Detect which cell encompasses the target text, then output its (x, y) center coordinate. 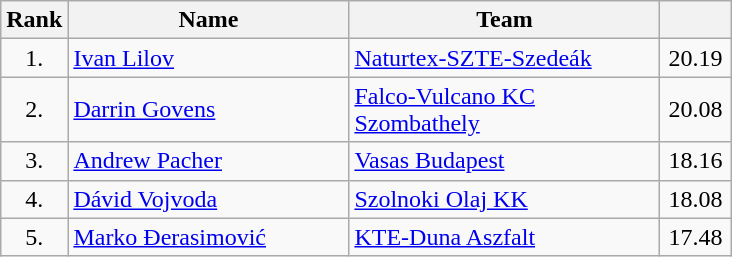
Andrew Pacher (208, 161)
18.08 (696, 199)
5. (34, 237)
Marko Đerasimović (208, 237)
1. (34, 58)
Rank (34, 20)
17.48 (696, 237)
20.08 (696, 110)
4. (34, 199)
Dávid Vojvoda (208, 199)
3. (34, 161)
Vasas Budapest (504, 161)
Falco-Vulcano KC Szombathely (504, 110)
Darrin Govens (208, 110)
KTE-Duna Aszfalt (504, 237)
Szolnoki Olaj KK (504, 199)
Ivan Lilov (208, 58)
18.16 (696, 161)
Team (504, 20)
Naturtex-SZTE-Szedeák (504, 58)
2. (34, 110)
20.19 (696, 58)
Name (208, 20)
